Locate the cell with the specified text and output its (x, y) center coordinate. 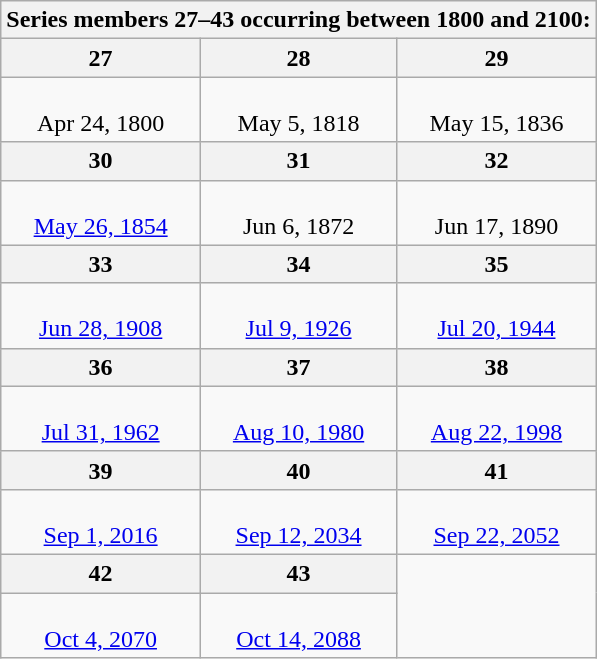
Jul 20, 1944 (497, 316)
May 15, 1836 (497, 110)
30 (101, 161)
Sep 22, 2052 (497, 522)
42 (101, 573)
Aug 22, 1998 (497, 418)
Sep 12, 2034 (299, 522)
Jun 17, 1890 (497, 212)
Aug 10, 1980 (299, 418)
Jul 9, 1926 (299, 316)
34 (299, 264)
29 (497, 58)
28 (299, 58)
33 (101, 264)
Sep 1, 2016 (101, 522)
Oct 4, 2070 (101, 624)
Jun 6, 1872 (299, 212)
Series members 27–43 occurring between 1800 and 2100: (299, 20)
31 (299, 161)
37 (299, 367)
35 (497, 264)
36 (101, 367)
40 (299, 470)
39 (101, 470)
41 (497, 470)
May 26, 1854 (101, 212)
Jul 31, 1962 (101, 418)
Apr 24, 1800 (101, 110)
38 (497, 367)
Jun 28, 1908 (101, 316)
32 (497, 161)
May 5, 1818 (299, 110)
Oct 14, 2088 (299, 624)
27 (101, 58)
43 (299, 573)
